Determine the [X, Y] coordinate at the center of the cell enclosing the given text.  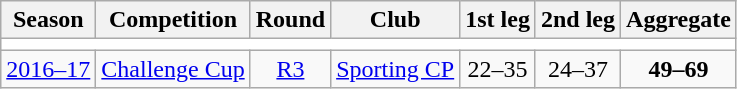
22–35 [498, 69]
Competition [173, 20]
Challenge Cup [173, 69]
Aggregate [679, 20]
Round [290, 20]
24–37 [578, 69]
Season [48, 20]
2016–17 [48, 69]
1st leg [498, 20]
Club [396, 20]
49–69 [679, 69]
2nd leg [578, 20]
R3 [290, 69]
Sporting CP [396, 69]
